Pinpoint the cell where the given text exists, returning its (x, y) midpoint coordinate. 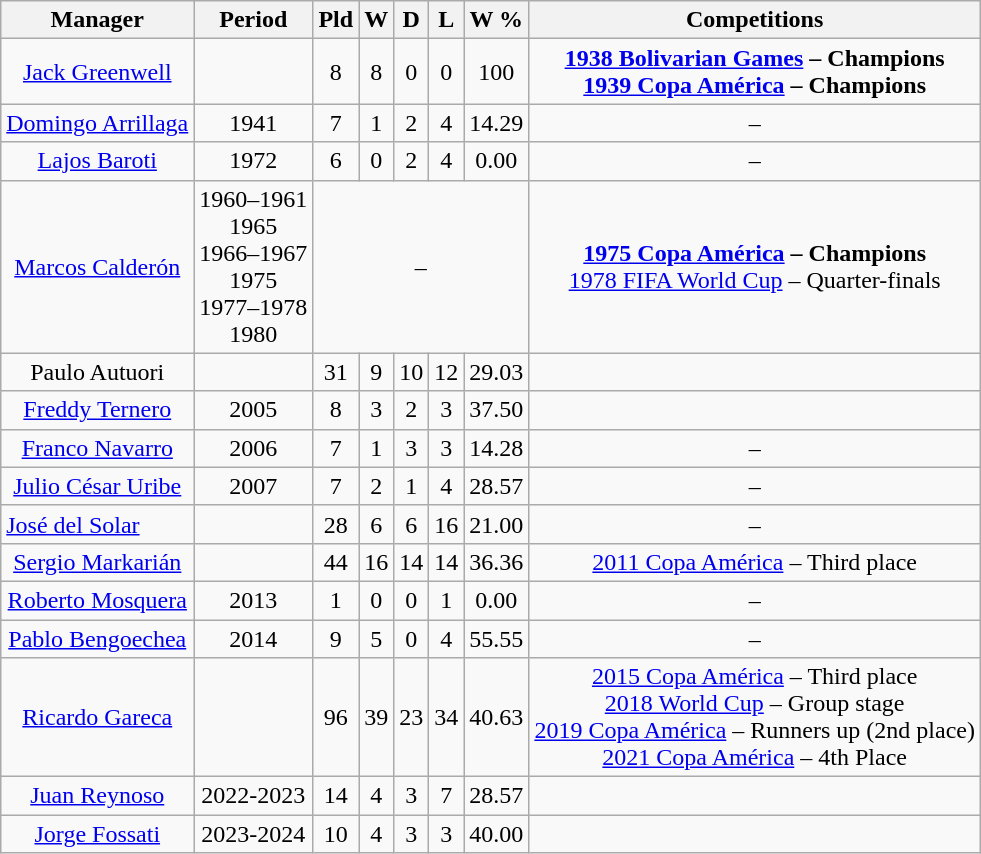
12 (446, 372)
1975 Copa América – Champions1978 FIFA World Cup – Quarter-finals (755, 266)
14.28 (496, 448)
Period (254, 20)
Julio César Uribe (98, 486)
José del Solar (98, 524)
29.03 (496, 372)
2013 (254, 600)
100 (496, 72)
1972 (254, 161)
34 (446, 718)
2005 (254, 410)
Paulo Autuori (98, 372)
31 (336, 372)
2011 Copa América – Third place (755, 562)
Sergio Markarián (98, 562)
21.00 (496, 524)
2022-2023 (254, 796)
Juan Reynoso (98, 796)
Jack Greenwell (98, 72)
2006 (254, 448)
D (412, 20)
Pld (336, 20)
44 (336, 562)
40.00 (496, 834)
Marcos Calderón (98, 266)
23 (412, 718)
55.55 (496, 639)
36.36 (496, 562)
14.29 (496, 123)
37.50 (496, 410)
Pablo Bengoechea (98, 639)
Jorge Fossati (98, 834)
Lajos Baroti (98, 161)
39 (376, 718)
Roberto Mosquera (98, 600)
Ricardo Gareca (98, 718)
L (446, 20)
2014 (254, 639)
1941 (254, 123)
96 (336, 718)
5 (376, 639)
1938 Bolivarian Games – Champions1939 Copa América – Champions (755, 72)
W (376, 20)
Manager (98, 20)
Franco Navarro (98, 448)
2015 Copa América – Third place2018 World Cup – Group stage2019 Copa América – Runners up (2nd place)2021 Copa América – 4th Place (755, 718)
2023-2024 (254, 834)
W % (496, 20)
Freddy Ternero (98, 410)
Domingo Arrillaga (98, 123)
Competitions (755, 20)
40.63 (496, 718)
1960–196119651966–196719751977–19781980 (254, 266)
28 (336, 524)
2007 (254, 486)
